Identify which cell holds the provided text, then report its (x, y) central coordinate. 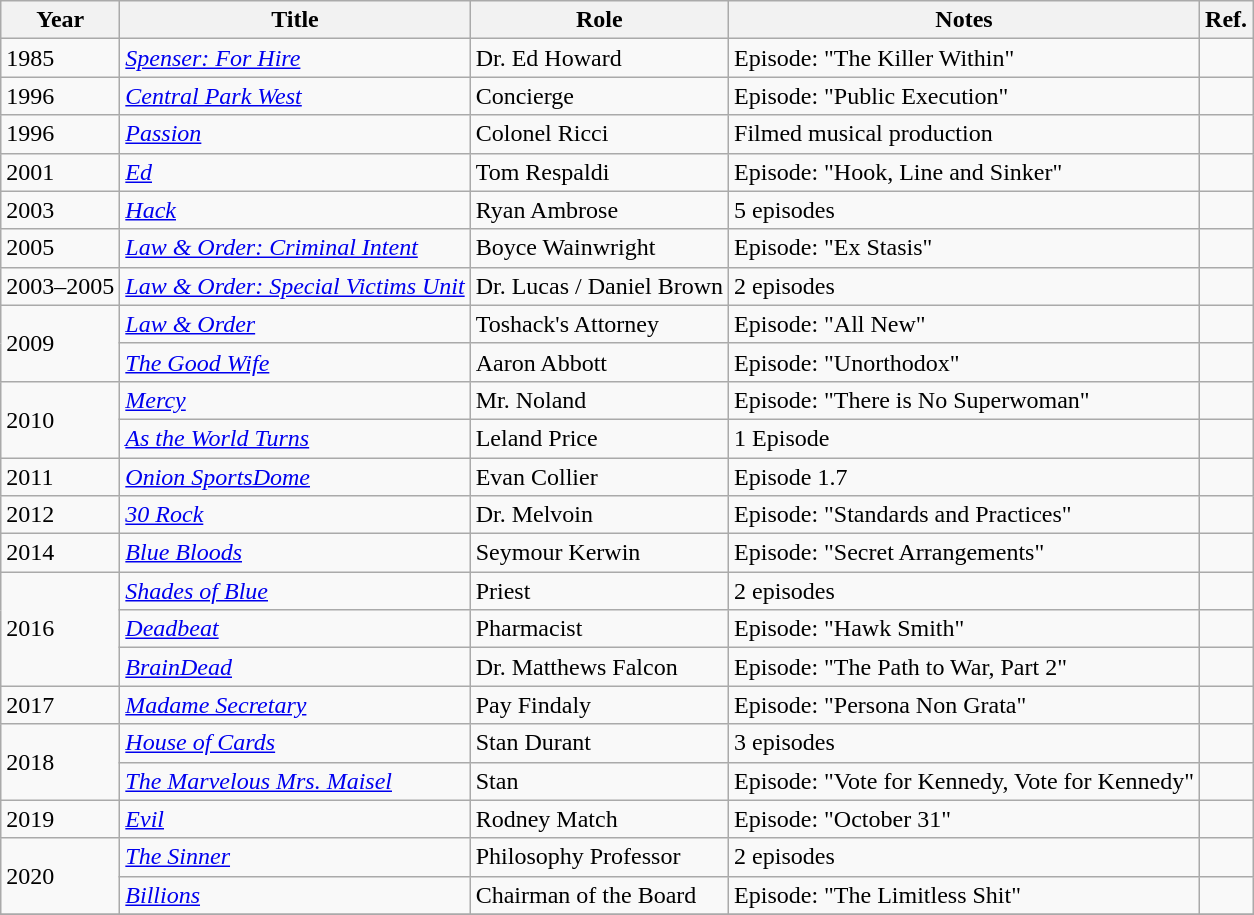
30 Rock (295, 515)
Dr. Matthews Falcon (599, 667)
2017 (60, 705)
Role (599, 20)
Episode: "The Killer Within" (964, 58)
Leland Price (599, 438)
Episode: "Vote for Kennedy, Vote for Kennedy" (964, 781)
3 episodes (964, 743)
2003–2005 (60, 286)
Shades of Blue (295, 591)
Episode: "Secret Arrangements" (964, 553)
Spenser: For Hire (295, 58)
2010 (60, 419)
Madame Secretary (295, 705)
Episode: "Ex Stasis" (964, 248)
Boyce Wainwright (599, 248)
BrainDead (295, 667)
Ref. (1226, 20)
Episode: "All New" (964, 324)
Hack (295, 210)
As the World Turns (295, 438)
2009 (60, 343)
1985 (60, 58)
2001 (60, 172)
Episode: "The Limitless Shit" (964, 895)
Law & Order (295, 324)
Deadbeat (295, 629)
Pay Findaly (599, 705)
Episode: "Standards and Practices" (964, 515)
Stan (599, 781)
The Marvelous Mrs. Maisel (295, 781)
Pharmacist (599, 629)
Episode: "Hawk Smith" (964, 629)
2014 (60, 553)
Episode: "Hook, Line and Sinker" (964, 172)
Chairman of the Board (599, 895)
Billions (295, 895)
Episode: "Unorthodox" (964, 362)
Episode: "There is No Superwoman" (964, 400)
Episode 1.7 (964, 477)
Dr. Lucas / Daniel Brown (599, 286)
Title (295, 20)
1 Episode (964, 438)
2019 (60, 819)
Priest (599, 591)
Passion (295, 134)
The Sinner (295, 857)
2018 (60, 762)
Concierge (599, 96)
Dr. Melvoin (599, 515)
Toshack's Attorney (599, 324)
Aaron Abbott (599, 362)
2016 (60, 629)
2003 (60, 210)
The Good Wife (295, 362)
Dr. Ed Howard (599, 58)
2020 (60, 876)
Episode: "October 31" (964, 819)
Episode: "The Path to War, Part 2" (964, 667)
Stan Durant (599, 743)
2012 (60, 515)
Evan Collier (599, 477)
Seymour Kerwin (599, 553)
Episode: "Persona Non Grata" (964, 705)
Rodney Match (599, 819)
House of Cards (295, 743)
Law & Order: Special Victims Unit (295, 286)
Filmed musical production (964, 134)
2011 (60, 477)
Ryan Ambrose (599, 210)
Mr. Noland (599, 400)
Law & Order: Criminal Intent (295, 248)
Onion SportsDome (295, 477)
Blue Bloods (295, 553)
2005 (60, 248)
Ed (295, 172)
Central Park West (295, 96)
Colonel Ricci (599, 134)
Episode: "Public Execution" (964, 96)
Evil (295, 819)
Notes (964, 20)
5 episodes (964, 210)
Philosophy Professor (599, 857)
Mercy (295, 400)
Year (60, 20)
Tom Respaldi (599, 172)
